Scan for the cell matching the given text and deliver its [X, Y] coordinate at center. 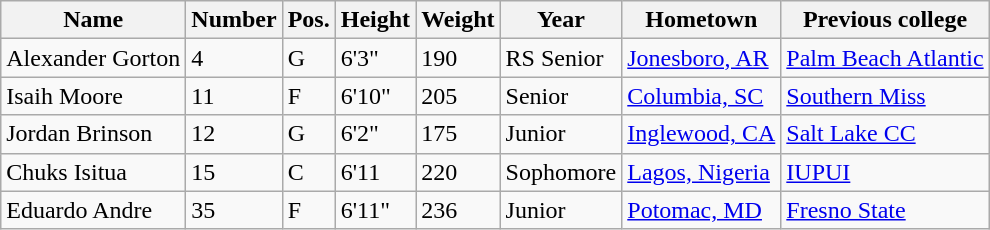
6'3" [375, 58]
Eduardo Andre [94, 210]
Year [561, 20]
Southern Miss [885, 96]
Name [94, 20]
205 [458, 96]
12 [234, 134]
15 [234, 172]
Inglewood, CA [702, 134]
Senior [561, 96]
Chuks Isitua [94, 172]
IUPUI [885, 172]
Weight [458, 20]
Jonesboro, AR [702, 58]
35 [234, 210]
Sophomore [561, 172]
Number [234, 20]
6'10" [375, 96]
C [308, 172]
6'11" [375, 210]
236 [458, 210]
Height [375, 20]
Potomac, MD [702, 210]
Previous college [885, 20]
RS Senior [561, 58]
Lagos, Nigeria [702, 172]
Fresno State [885, 210]
Jordan Brinson [94, 134]
190 [458, 58]
Palm Beach Atlantic [885, 58]
11 [234, 96]
Pos. [308, 20]
6'2" [375, 134]
Salt Lake CC [885, 134]
Hometown [702, 20]
6'11 [375, 172]
Isaih Moore [94, 96]
220 [458, 172]
Columbia, SC [702, 96]
4 [234, 58]
175 [458, 134]
Alexander Gorton [94, 58]
